Identify which cell holds the provided text, then report its (X, Y) central coordinate. 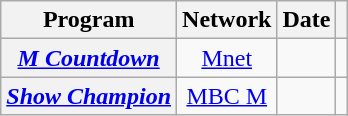
Mnet (227, 58)
M Countdown (89, 58)
Network (227, 20)
Program (89, 20)
Date (306, 20)
Show Champion (89, 96)
MBC M (227, 96)
